Find where the given text appears and provide that cell's center as [X, Y] coordinate. 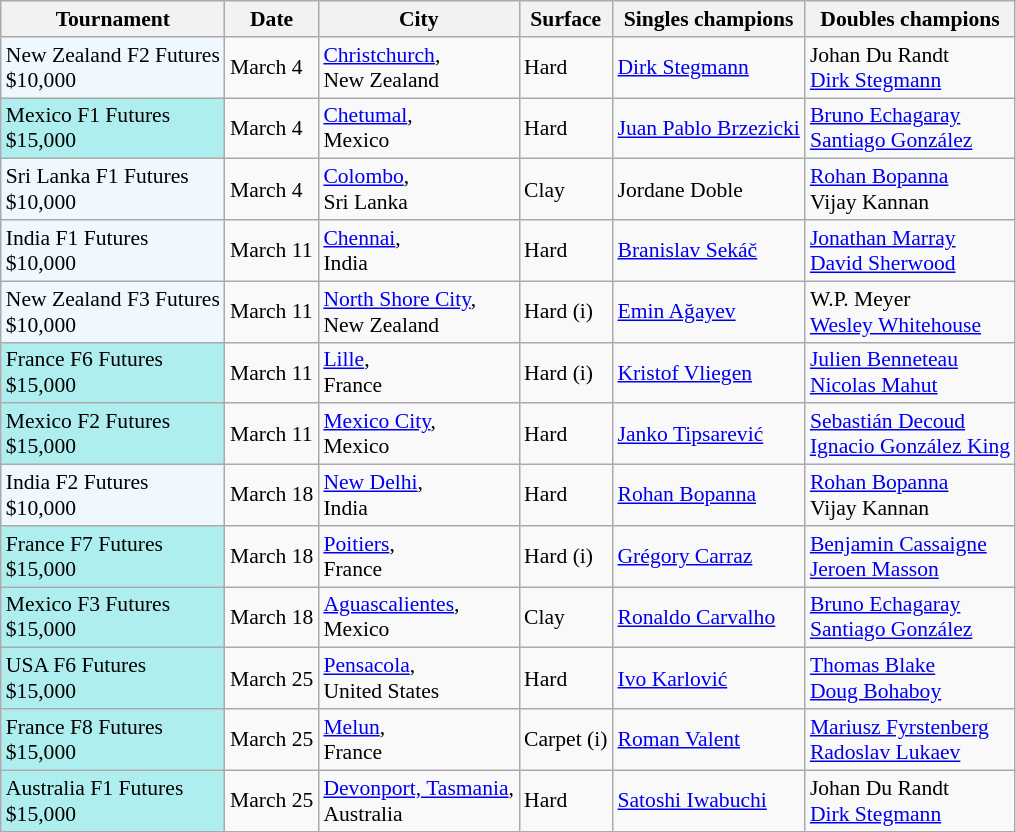
New Delhi,India [418, 496]
Surface [566, 19]
India F2 Futures$10,000 [113, 496]
France F6 Futures$15,000 [113, 372]
Ivo Karlović [708, 678]
Chennai,India [418, 250]
Date [272, 19]
Sebastián Decoud Ignacio González King [910, 434]
Devonport, Tasmania,Australia [418, 800]
Mexico F1 Futures$15,000 [113, 128]
Christchurch,New Zealand [418, 68]
New Zealand F3 Futures$10,000 [113, 312]
Juan Pablo Brzezicki [708, 128]
Thomas Blake Doug Bohaboy [910, 678]
North Shore City,New Zealand [418, 312]
Mexico City,Mexico [418, 434]
Lille,France [418, 372]
Janko Tipsarević [708, 434]
Sri Lanka F1 Futures$10,000 [113, 190]
Jonathan Marray David Sherwood [910, 250]
Ronaldo Carvalho [708, 618]
Jordane Doble [708, 190]
Rohan Bopanna [708, 496]
Satoshi Iwabuchi [708, 800]
Tournament [113, 19]
Mexico F2 Futures$15,000 [113, 434]
India F1 Futures$10,000 [113, 250]
Kristof Vliegen [708, 372]
Julien Benneteau Nicolas Mahut [910, 372]
Emin Ağayev [708, 312]
Mariusz Fyrstenberg Radoslav Lukaev [910, 740]
Melun,France [418, 740]
Aguascalientes,Mexico [418, 618]
Australia F1 Futures$15,000 [113, 800]
W.P. Meyer Wesley Whitehouse [910, 312]
New Zealand F2 Futures$10,000 [113, 68]
Carpet (i) [566, 740]
France F8 Futures$15,000 [113, 740]
Mexico F3 Futures$15,000 [113, 618]
City [418, 19]
Benjamin Cassaigne Jeroen Masson [910, 556]
Poitiers,France [418, 556]
Roman Valent [708, 740]
Grégory Carraz [708, 556]
Chetumal,Mexico [418, 128]
Dirk Stegmann [708, 68]
Doubles champions [910, 19]
Branislav Sekáč [708, 250]
Pensacola,United States [418, 678]
France F7 Futures$15,000 [113, 556]
USA F6 Futures$15,000 [113, 678]
Singles champions [708, 19]
Colombo,Sri Lanka [418, 190]
